For the text-containing cell, return its midpoint in [x, y] coordinate format. 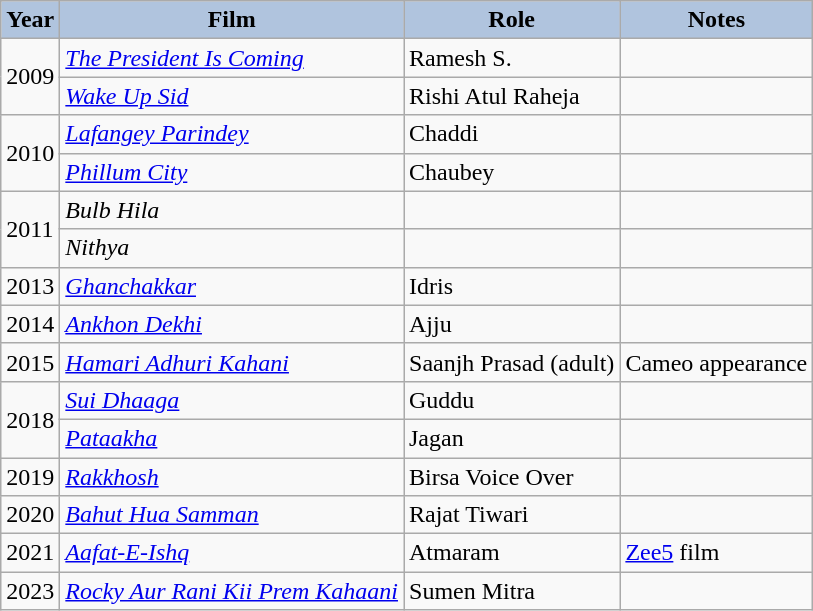
Bahut Hua Samman [232, 515]
Rakkhosh [232, 477]
Bulb Hila [232, 210]
2015 [30, 362]
2020 [30, 515]
Zee5 film [716, 553]
Guddu [512, 400]
2013 [30, 286]
Chaubey [512, 172]
2009 [30, 77]
Saanjh Prasad (adult) [512, 362]
Notes [716, 20]
2010 [30, 153]
Lafangey Parindey [232, 134]
Role [512, 20]
2011 [30, 229]
2018 [30, 419]
Hamari Adhuri Kahani [232, 362]
Birsa Voice Over [512, 477]
The President Is Coming [232, 58]
Ramesh S. [512, 58]
Rishi Atul Raheja [512, 96]
Idris [512, 286]
Pataakha [232, 438]
Chaddi [512, 134]
Aafat-E-Ishq [232, 553]
Atmaram [512, 553]
Cameo appearance [716, 362]
Phillum City [232, 172]
Film [232, 20]
Ajju [512, 324]
Ghanchakkar [232, 286]
2014 [30, 324]
Sumen Mitra [512, 591]
Rocky Aur Rani Kii Prem Kahaani [232, 591]
Jagan [512, 438]
Rajat Tiwari [512, 515]
Wake Up Sid [232, 96]
2019 [30, 477]
Year [30, 20]
2021 [30, 553]
Sui Dhaaga [232, 400]
2023 [30, 591]
Nithya [232, 248]
Ankhon Dekhi [232, 324]
